Locate the cell with the specified text and output its [x, y] center coordinate. 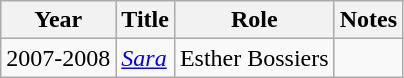
Year [58, 20]
Title [146, 20]
Role [254, 20]
Notes [368, 20]
Esther Bossiers [254, 58]
Sara [146, 58]
2007-2008 [58, 58]
